For the text-containing cell, return its midpoint in (X, Y) coordinate format. 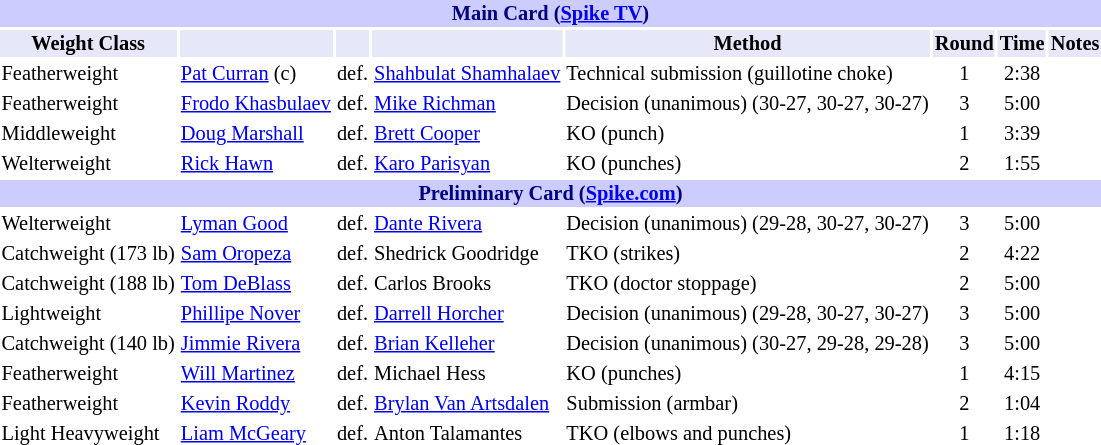
Sam Oropeza (256, 254)
3:39 (1022, 134)
Weight Class (88, 44)
Tom DeBlass (256, 284)
Lightweight (88, 314)
Technical submission (guillotine choke) (748, 74)
Michael Hess (468, 374)
Catchweight (140 lb) (88, 344)
Darrell Horcher (468, 314)
Time (1022, 44)
Will Martinez (256, 374)
Jimmie Rivera (256, 344)
Main Card (Spike TV) (550, 14)
Rick Hawn (256, 164)
Notes (1075, 44)
Brylan Van Artsdalen (468, 404)
Round (964, 44)
Decision (unanimous) (30-27, 30-27, 30-27) (748, 104)
4:22 (1022, 254)
Mike Richman (468, 104)
TKO (strikes) (748, 254)
TKO (doctor stoppage) (748, 284)
Shedrick Goodridge (468, 254)
Shahbulat Shamhalaev (468, 74)
Frodo Khasbulaev (256, 104)
Preliminary Card (Spike.com) (550, 194)
Lyman Good (256, 224)
Catchweight (173 lb) (88, 254)
Decision (unanimous) (30-27, 29-28, 29-28) (748, 344)
Kevin Roddy (256, 404)
4:15 (1022, 374)
Method (748, 44)
Middleweight (88, 134)
Dante Rivera (468, 224)
KO (punch) (748, 134)
Brian Kelleher (468, 344)
Carlos Brooks (468, 284)
Karo Parisyan (468, 164)
Submission (armbar) (748, 404)
Pat Curran (c) (256, 74)
Catchweight (188 lb) (88, 284)
1:55 (1022, 164)
1:04 (1022, 404)
Phillipe Nover (256, 314)
Brett Cooper (468, 134)
2:38 (1022, 74)
Doug Marshall (256, 134)
